Return [X, Y] of the center of cell containing provided text 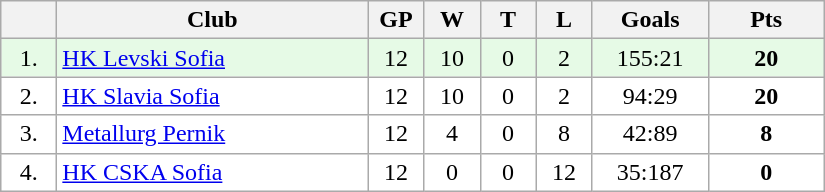
Club [212, 20]
94:29 [650, 96]
4 [452, 134]
W [452, 20]
35:187 [650, 172]
42:89 [650, 134]
T [508, 20]
1. [29, 58]
GP [396, 20]
4. [29, 172]
L [564, 20]
155:21 [650, 58]
Metallurg Pernik [212, 134]
HK CSKA Sofia [212, 172]
Pts [766, 20]
Goals [650, 20]
3. [29, 134]
2. [29, 96]
HK Levski Sofia [212, 58]
HK Slavia Sofia [212, 96]
